Determine the (x, y) coordinate at the center of the cell enclosing the given text.  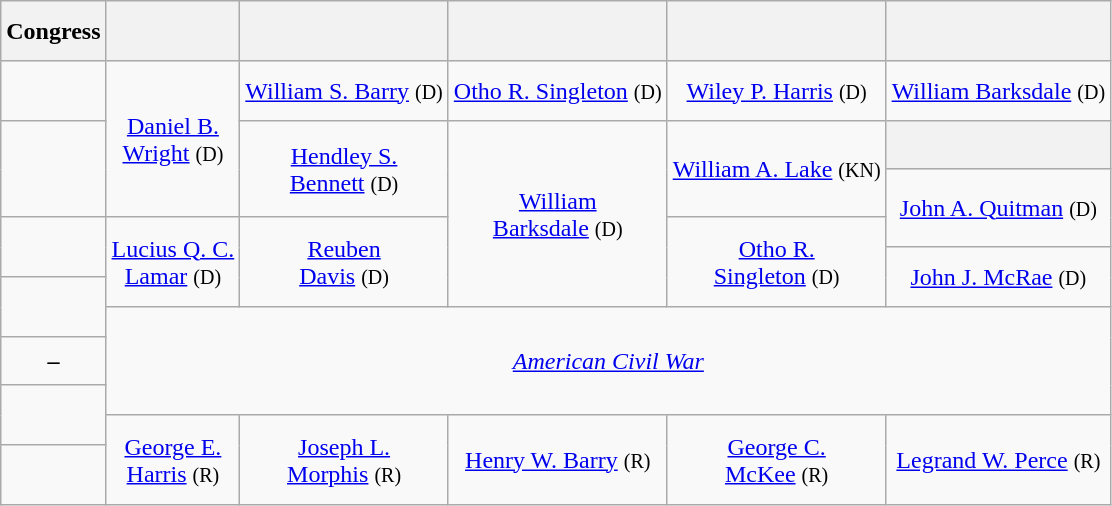
Otho R. Singleton (D) (558, 91)
William Barksdale (D) (998, 91)
Daniel B.Wright (D) (173, 139)
Legrand W. Perce (R) (998, 460)
William S. Barry (D) (344, 91)
William A. Lake (KN) (776, 169)
Joseph L.Morphis (R) (344, 460)
George C.McKee (R) (776, 460)
– (54, 361)
Lucius Q. C.Lamar (D) (173, 262)
Hendley S.Bennett (D) (344, 169)
Otho R.Singleton (D) (776, 262)
Henry W. Barry (R) (558, 460)
John A. Quitman (D) (998, 208)
Congress (54, 31)
John J. McRae (D) (998, 277)
WilliamBarksdale (D) (558, 214)
ReubenDavis (D) (344, 262)
Wiley P. Harris (D) (776, 91)
American Civil War (608, 361)
George E.Harris (R) (173, 460)
